Output the [X, Y] coordinate of the center of the cell containing the given text.  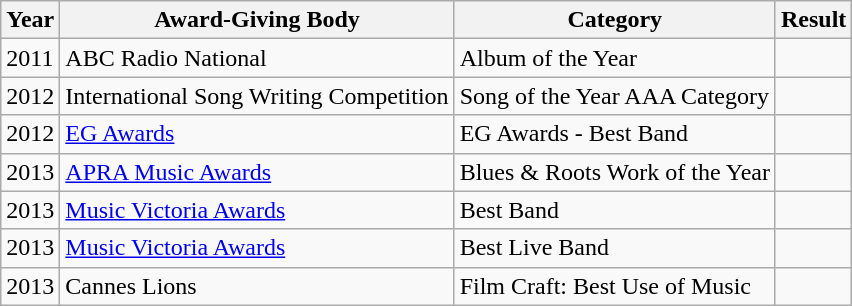
Year [30, 20]
Song of the Year AAA Category [614, 96]
Cannes Lions [257, 286]
Result [813, 20]
Best Live Band [614, 248]
2011 [30, 58]
Blues & Roots Work of the Year [614, 172]
ABC Radio National [257, 58]
EG Awards [257, 134]
International Song Writing Competition [257, 96]
EG Awards - Best Band [614, 134]
Album of the Year [614, 58]
Category [614, 20]
APRA Music Awards [257, 172]
Best Band [614, 210]
Award-Giving Body [257, 20]
Film Craft: Best Use of Music [614, 286]
